Identify which cell holds the provided text, then report its [X, Y] central coordinate. 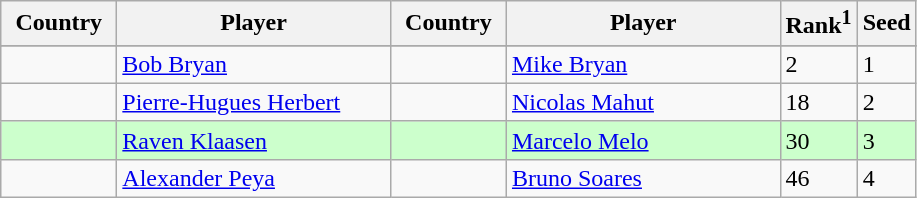
Raven Klaasen [254, 140]
Marcelo Melo [643, 140]
Nicolas Mahut [643, 102]
3 [886, 140]
4 [886, 178]
Mike Bryan [643, 64]
18 [818, 102]
Alexander Peya [254, 178]
46 [818, 178]
Rank1 [818, 24]
Bob Bryan [254, 64]
1 [886, 64]
Pierre-Hugues Herbert [254, 102]
30 [818, 140]
Seed [886, 24]
Bruno Soares [643, 178]
